Extract the (x, y) coordinate from the center of the cell holding the provided text.  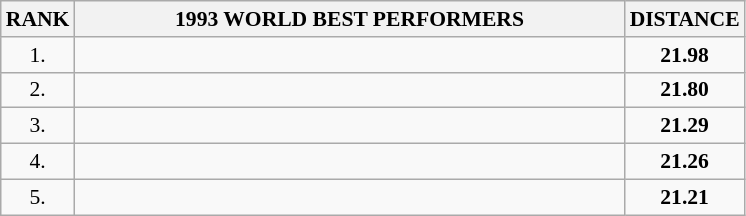
21.26 (685, 162)
2. (38, 90)
21.21 (685, 197)
5. (38, 197)
DISTANCE (685, 19)
RANK (38, 19)
4. (38, 162)
1. (38, 55)
21.98 (685, 55)
1993 WORLD BEST PERFORMERS (349, 19)
21.29 (685, 126)
21.80 (685, 90)
3. (38, 126)
